Scan for the cell matching the given text and deliver its [x, y] coordinate at center. 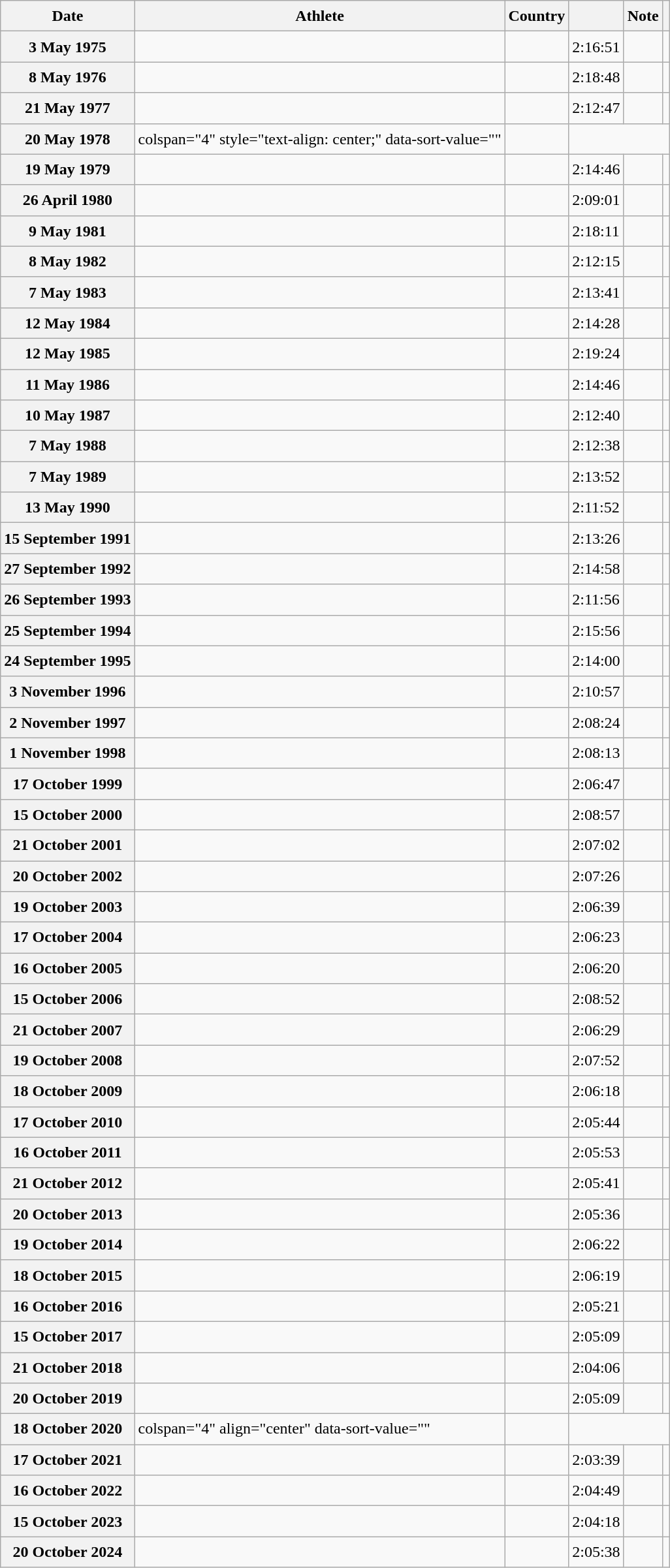
3 November 1996 [68, 692]
13 May 1990 [68, 508]
20 October 2019 [68, 1398]
7 May 1989 [68, 477]
2:04:06 [596, 1368]
2:03:39 [596, 1460]
2:13:52 [596, 477]
2:07:26 [596, 876]
2:10:57 [596, 692]
18 October 2009 [68, 1091]
15 October 2017 [68, 1337]
2:12:15 [596, 261]
15 October 2023 [68, 1521]
2:18:48 [596, 77]
20 October 2024 [68, 1552]
Country [537, 16]
colspan="4" style="text-align: center;" data-sort-value="" [320, 138]
2:08:24 [596, 722]
2:05:44 [596, 1121]
12 May 1984 [68, 322]
17 October 1999 [68, 783]
1 November 1998 [68, 753]
2:14:28 [596, 322]
2:12:47 [596, 108]
Athlete [320, 16]
19 October 2003 [68, 907]
18 October 2020 [68, 1430]
7 May 1983 [68, 292]
2:07:52 [596, 1060]
8 May 1982 [68, 261]
2:18:11 [596, 231]
21 October 2001 [68, 845]
21 October 2012 [68, 1183]
17 October 2010 [68, 1121]
11 May 1986 [68, 385]
7 May 1988 [68, 447]
3 May 1975 [68, 47]
21 October 2007 [68, 1030]
19 October 2014 [68, 1244]
25 September 1994 [68, 631]
10 May 1987 [68, 415]
2:13:26 [596, 538]
2:06:18 [596, 1091]
2 November 1997 [68, 722]
8 May 1976 [68, 77]
16 October 2022 [68, 1491]
2:06:22 [596, 1244]
2:06:47 [596, 783]
2:08:52 [596, 999]
19 May 1979 [68, 170]
20 October 2013 [68, 1214]
2:14:00 [596, 661]
2:04:18 [596, 1521]
9 May 1981 [68, 231]
2:06:29 [596, 1030]
colspan="4" align="center" data-sort-value="" [320, 1430]
20 October 2002 [68, 876]
2:08:57 [596, 815]
15 October 2006 [68, 999]
2:13:41 [596, 292]
2:09:01 [596, 200]
2:06:23 [596, 937]
17 October 2004 [68, 937]
27 September 1992 [68, 569]
2:06:19 [596, 1276]
21 May 1977 [68, 108]
16 October 2005 [68, 969]
2:11:52 [596, 508]
24 September 1995 [68, 661]
15 September 1991 [68, 538]
26 April 1980 [68, 200]
2:12:40 [596, 415]
Date [68, 16]
2:07:02 [596, 845]
21 October 2018 [68, 1368]
2:05:21 [596, 1306]
2:05:38 [596, 1552]
12 May 1985 [68, 354]
16 October 2011 [68, 1153]
26 September 1993 [68, 599]
2:15:56 [596, 631]
2:12:38 [596, 447]
16 October 2016 [68, 1306]
2:05:36 [596, 1214]
2:19:24 [596, 354]
2:06:20 [596, 969]
2:05:53 [596, 1153]
2:16:51 [596, 47]
2:14:58 [596, 569]
2:06:39 [596, 907]
20 May 1978 [68, 138]
2:04:49 [596, 1491]
17 October 2021 [68, 1460]
19 October 2008 [68, 1060]
Note [643, 16]
2:11:56 [596, 599]
18 October 2015 [68, 1276]
15 October 2000 [68, 815]
2:08:13 [596, 753]
2:05:41 [596, 1183]
